Capture the cell that displays the provided text and extract its [X, Y] central coordinate. 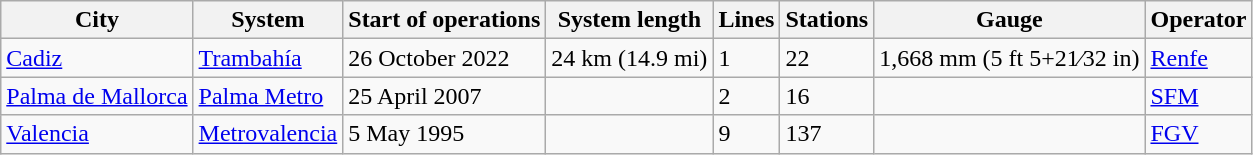
5 May 1995 [444, 134]
City [97, 20]
Cadiz [97, 58]
Metrovalencia [268, 134]
2 [746, 96]
System [268, 20]
9 [746, 134]
Renfe [1198, 58]
Start of operations [444, 20]
16 [827, 96]
22 [827, 58]
FGV [1198, 134]
26 October 2022 [444, 58]
Gauge [1010, 20]
Palma Metro [268, 96]
Valencia [97, 134]
Lines [746, 20]
Trambahía [268, 58]
Operator [1198, 20]
137 [827, 134]
1 [746, 58]
Stations [827, 20]
SFM [1198, 96]
System length [630, 20]
1,668 mm (5 ft 5+21⁄32 in) [1010, 58]
24 km (14.9 mi) [630, 58]
25 April 2007 [444, 96]
Palma de Mallorca [97, 96]
